Return (x, y) of the center of cell containing provided text 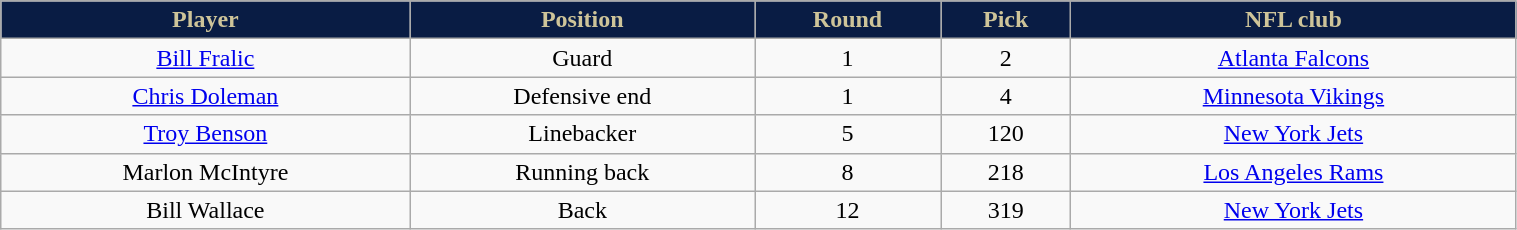
8 (848, 172)
Atlanta Falcons (1294, 58)
5 (848, 134)
Back (582, 210)
Bill Fralic (206, 58)
Running back (582, 172)
Chris Doleman (206, 96)
Guard (582, 58)
218 (1005, 172)
319 (1005, 210)
12 (848, 210)
Minnesota Vikings (1294, 96)
Linebacker (582, 134)
120 (1005, 134)
Player (206, 20)
Los Angeles Rams (1294, 172)
Troy Benson (206, 134)
Defensive end (582, 96)
Marlon McIntyre (206, 172)
2 (1005, 58)
Position (582, 20)
Round (848, 20)
4 (1005, 96)
Bill Wallace (206, 210)
NFL club (1294, 20)
Pick (1005, 20)
